Return the (X, Y) coordinate for the center point of the cell that contains the specified text.  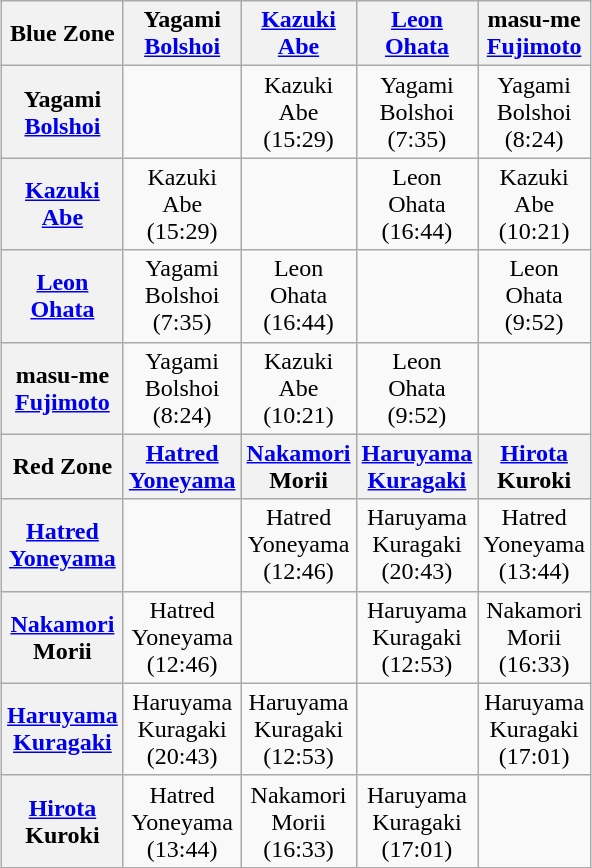
Blue Zone (63, 34)
Red Zone (63, 466)
